Identify which cell holds the provided text, then report its [x, y] central coordinate. 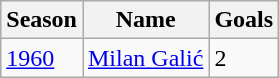
2 [244, 58]
Goals [244, 20]
Season [42, 20]
1960 [42, 58]
Milan Galić [145, 58]
Name [145, 20]
